Extract the [X, Y] coordinate from the center of the cell holding the provided text.  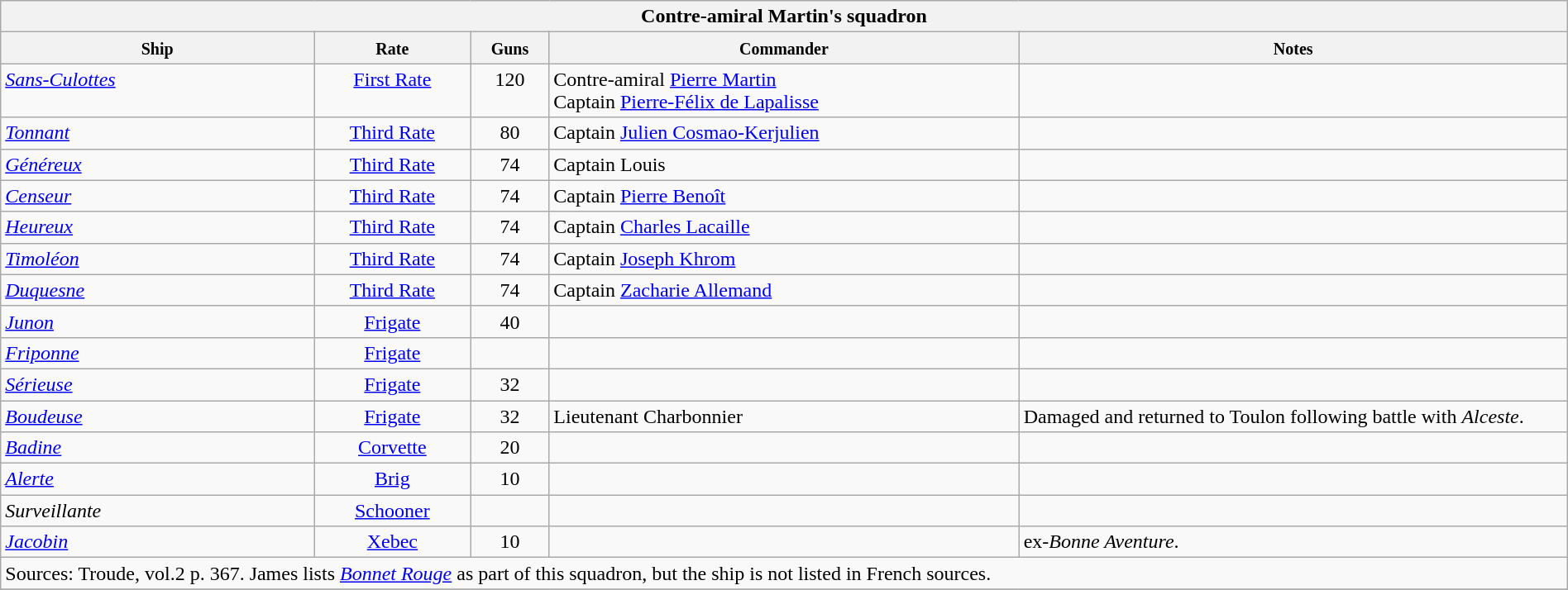
20 [509, 448]
Alerte [157, 479]
Brig [392, 479]
Heureux [157, 227]
Contre-amiral Pierre MartinCaptain Pierre-Félix de Lapalisse [784, 91]
Sans-Culottes [157, 91]
Captain Charles Lacaille [784, 227]
Lieutenant Charbonnier [784, 416]
80 [509, 133]
Commander [784, 48]
Friponne [157, 353]
Censeur [157, 196]
Surveillante [157, 511]
Schooner [392, 511]
Généreux [157, 164]
Captain Julien Cosmao-Kerjulien [784, 133]
ex-Bonne Aventure. [1293, 542]
Timoléon [157, 259]
Captain Louis [784, 164]
First Rate [392, 91]
Contre-amiral Martin's squadron [784, 17]
Captain Joseph Khrom [784, 259]
Junon [157, 321]
Captain Zacharie Allemand [784, 290]
Notes [1293, 48]
Tonnant [157, 133]
Damaged and returned to Toulon following battle with Alceste. [1293, 416]
Badine [157, 448]
Duquesne [157, 290]
Sérieuse [157, 384]
120 [509, 91]
Boudeuse [157, 416]
Sources: Troude, vol.2 p. 367. James lists Bonnet Rouge as part of this squadron, but the ship is not listed in French sources. [784, 573]
Jacobin [157, 542]
Rate [392, 48]
Ship [157, 48]
Captain Pierre Benoît [784, 196]
Guns [509, 48]
40 [509, 321]
Xebec [392, 542]
Corvette [392, 448]
